Capture the cell that displays the provided text and extract its (X, Y) central coordinate. 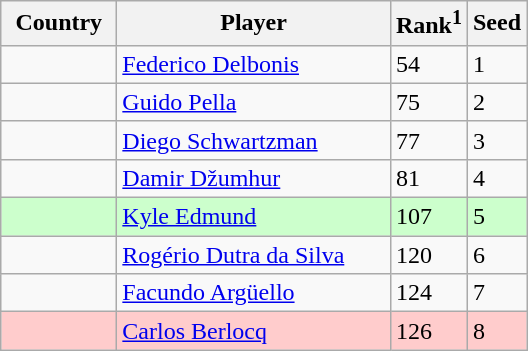
Rank1 (428, 24)
107 (428, 217)
1 (496, 64)
Facundo Argüello (254, 293)
3 (496, 140)
54 (428, 64)
Rogério Dutra da Silva (254, 255)
120 (428, 255)
Federico Delbonis (254, 64)
Kyle Edmund (254, 217)
Seed (496, 24)
Damir Džumhur (254, 178)
6 (496, 255)
8 (496, 331)
Carlos Berlocq (254, 331)
Guido Pella (254, 102)
Diego Schwartzman (254, 140)
Country (59, 24)
7 (496, 293)
5 (496, 217)
4 (496, 178)
77 (428, 140)
75 (428, 102)
126 (428, 331)
Player (254, 24)
81 (428, 178)
124 (428, 293)
2 (496, 102)
